From the cell containing the given text, extract its center point as [x, y] coordinate. 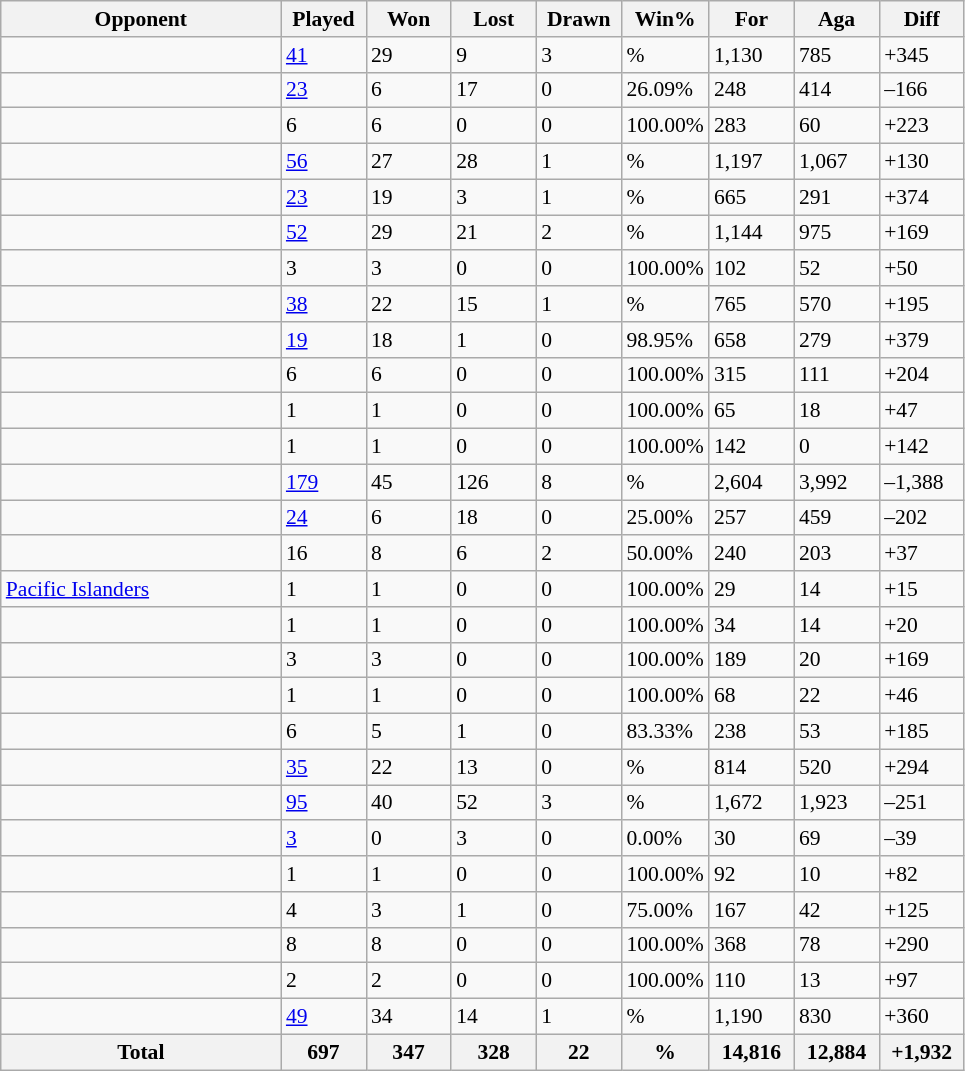
179 [324, 482]
665 [752, 197]
189 [752, 660]
15 [494, 304]
+15 [922, 589]
1,190 [752, 1017]
50.00% [664, 554]
14,816 [752, 1052]
1,923 [836, 803]
3,992 [836, 482]
–1,388 [922, 482]
283 [752, 126]
+130 [922, 162]
459 [836, 518]
92 [752, 874]
9 [494, 55]
56 [324, 162]
5 [408, 732]
203 [836, 554]
Opponent [141, 19]
49 [324, 1017]
110 [752, 981]
98.95% [664, 340]
24 [324, 518]
+50 [922, 269]
53 [836, 732]
69 [836, 839]
Drawn [578, 19]
Win% [664, 19]
814 [752, 767]
Pacific Islanders [141, 589]
+379 [922, 340]
1,144 [752, 233]
830 [836, 1017]
Aga [836, 19]
30 [752, 839]
+46 [922, 696]
368 [752, 945]
4 [324, 910]
+290 [922, 945]
75.00% [664, 910]
126 [494, 482]
102 [752, 269]
10 [836, 874]
975 [836, 233]
78 [836, 945]
1,672 [752, 803]
697 [324, 1052]
+294 [922, 767]
+37 [922, 554]
Won [408, 19]
40 [408, 803]
765 [752, 304]
+125 [922, 910]
658 [752, 340]
+345 [922, 55]
–166 [922, 90]
785 [836, 55]
83.33% [664, 732]
Played [324, 19]
17 [494, 90]
248 [752, 90]
238 [752, 732]
+195 [922, 304]
25.00% [664, 518]
167 [752, 910]
520 [836, 767]
28 [494, 162]
+142 [922, 447]
111 [836, 375]
Total [141, 1052]
27 [408, 162]
68 [752, 696]
20 [836, 660]
+360 [922, 1017]
95 [324, 803]
315 [752, 375]
42 [836, 910]
291 [836, 197]
–251 [922, 803]
+223 [922, 126]
347 [408, 1052]
0.00% [664, 839]
414 [836, 90]
12,884 [836, 1052]
+97 [922, 981]
1,067 [836, 162]
Lost [494, 19]
65 [752, 411]
+82 [922, 874]
570 [836, 304]
2,604 [752, 482]
60 [836, 126]
+20 [922, 625]
+374 [922, 197]
35 [324, 767]
142 [752, 447]
279 [836, 340]
+185 [922, 732]
26.09% [664, 90]
257 [752, 518]
1,130 [752, 55]
38 [324, 304]
1,197 [752, 162]
–202 [922, 518]
Diff [922, 19]
41 [324, 55]
240 [752, 554]
328 [494, 1052]
16 [324, 554]
–39 [922, 839]
45 [408, 482]
+47 [922, 411]
+204 [922, 375]
+1,932 [922, 1052]
21 [494, 233]
For [752, 19]
